Detect which cell encompasses the target text, then output its (X, Y) center coordinate. 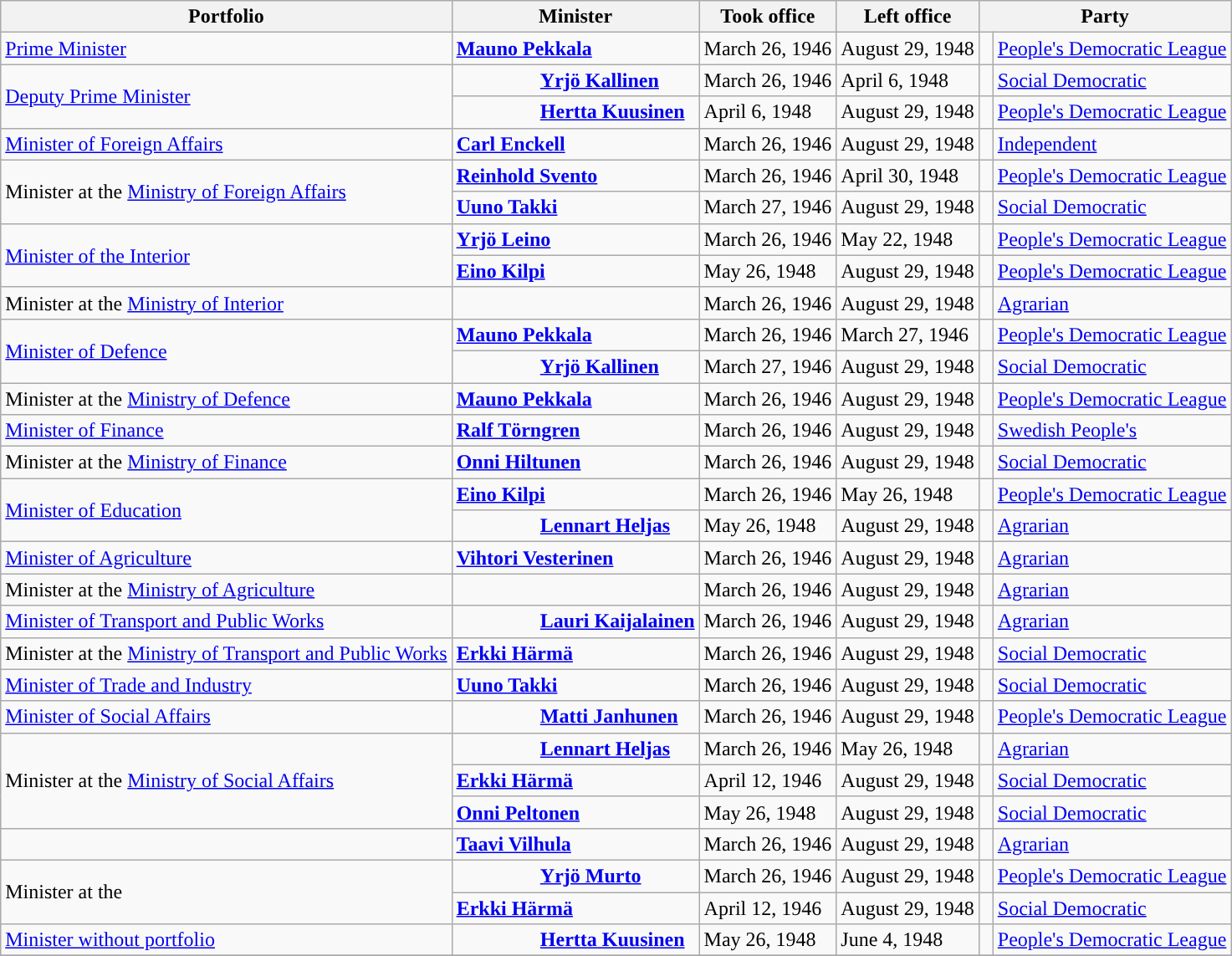
Onni Hiltunen (575, 463)
Left office (907, 17)
Minister of Education (226, 510)
April 30, 1948 (907, 176)
Minister of Foreign Affairs (226, 144)
Prime Minister (226, 49)
Deputy Prime Minister (226, 96)
Yrjö Murto (575, 876)
Minister of Transport and Public Works (226, 621)
Carl Enckell (575, 144)
Vihtori Vesterinen (575, 558)
Minister at the Ministry of Finance (226, 463)
Minister at the Ministry of Interior (226, 303)
Minister at the Ministry of Social Affairs (226, 780)
Minister at the Ministry of Defence (226, 399)
Took office (768, 17)
Taavi Vilhula (575, 844)
Minister of Finance (226, 431)
May 22, 1948 (907, 239)
Minister at the Ministry of Foreign Affairs (226, 192)
June 4, 1948 (907, 940)
Minister of Agriculture (226, 558)
Minister of the Interior (226, 255)
Portfolio (226, 17)
Matti Janhunen (575, 717)
Minister at the Ministry of Transport and Public Works (226, 653)
Minister at the (226, 892)
Ralf Törngren (575, 431)
Onni Peltonen (575, 812)
Party (1105, 17)
Minister of Social Affairs (226, 717)
Minister at the Ministry of Agriculture (226, 590)
Lauri Kaijalainen (575, 621)
Minister of Trade and Industry (226, 685)
Reinhold Svento (575, 176)
Independent (1112, 144)
Minister without portfolio (226, 940)
Minister of Defence (226, 350)
Yrjö Leino (575, 239)
Minister (575, 17)
Swedish People's (1112, 431)
